Return the [x, y] coordinate for the center point of the cell that contains the specified text.  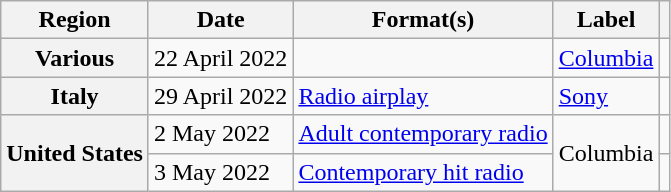
3 May 2022 [220, 172]
Adult contemporary radio [423, 134]
22 April 2022 [220, 58]
Radio airplay [423, 96]
2 May 2022 [220, 134]
United States [75, 153]
29 April 2022 [220, 96]
Date [220, 20]
Italy [75, 96]
Various [75, 58]
Region [75, 20]
Contemporary hit radio [423, 172]
Format(s) [423, 20]
Sony [606, 96]
Label [606, 20]
